Scan for the cell matching the given text and deliver its (x, y) coordinate at center. 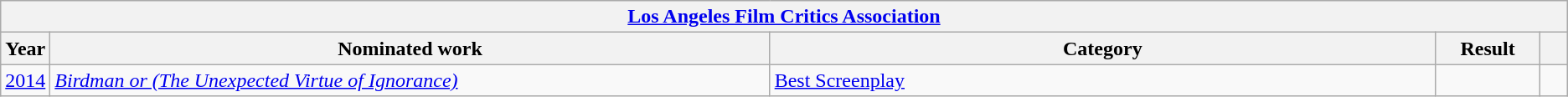
Year (25, 48)
Nominated work (410, 48)
Birdman or (The Unexpected Virtue of Ignorance) (410, 80)
Result (1488, 48)
Los Angeles Film Critics Association (784, 17)
2014 (25, 80)
Category (1102, 48)
Best Screenplay (1102, 80)
